Provide the [X, Y] coordinate of the cell's center where the given text is located.  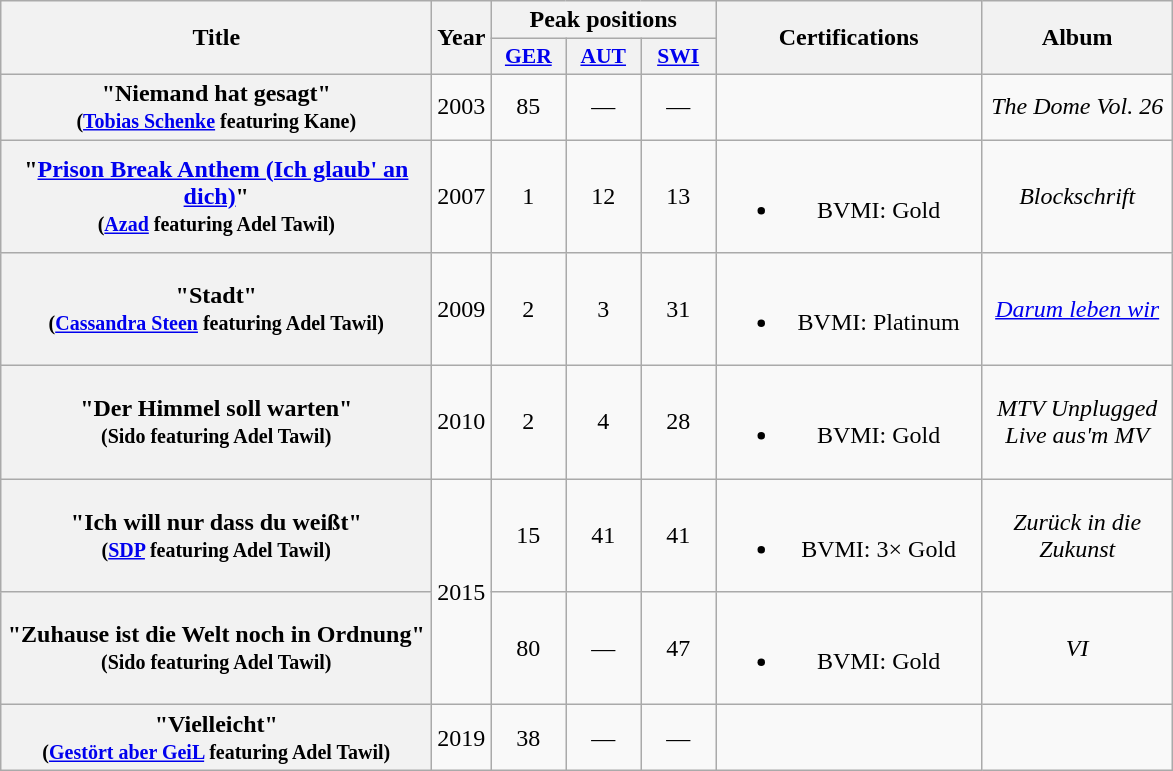
2009 [462, 310]
BVMI: 3× Gold [849, 536]
28 [678, 422]
15 [528, 536]
The Dome Vol. 26 [1078, 106]
2010 [462, 422]
31 [678, 310]
Title [216, 38]
47 [678, 648]
2007 [462, 196]
AUT [604, 57]
12 [604, 196]
13 [678, 196]
"Niemand hat gesagt" (Tobias Schenke featuring Kane) [216, 106]
2019 [462, 738]
SWI [678, 57]
GER [528, 57]
"Der Himmel soll warten" (Sido featuring Adel Tawil) [216, 422]
Darum leben wir [1078, 310]
Year [462, 38]
2015 [462, 592]
1 [528, 196]
85 [528, 106]
BVMI: Platinum [849, 310]
80 [528, 648]
Peak positions [604, 20]
Blockschrift [1078, 196]
4 [604, 422]
"Prison Break Anthem (Ich glaub' an dich)" (Azad featuring Adel Tawil) [216, 196]
38 [528, 738]
"Vielleicht" (Gestört aber GeiL featuring Adel Tawil) [216, 738]
"Ich will nur dass du weißt" (SDP featuring Adel Tawil) [216, 536]
"Zuhause ist die Welt noch in Ordnung" (Sido featuring Adel Tawil) [216, 648]
Album [1078, 38]
Certifications [849, 38]
VI [1078, 648]
2003 [462, 106]
Zurück in die Zukunst [1078, 536]
"Stadt" (Cassandra Steen featuring Adel Tawil) [216, 310]
3 [604, 310]
MTV Unplugged Live aus'm MV [1078, 422]
